Identify which cell holds the provided text, then report its [X, Y] central coordinate. 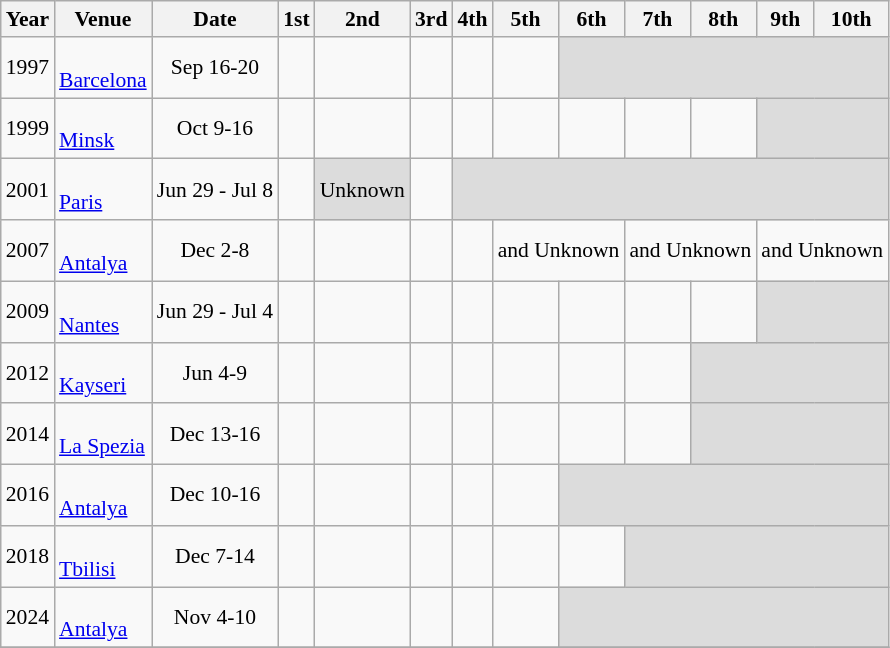
Dec 7-14 [215, 556]
Oct 9-16 [215, 128]
Nantes [103, 312]
10th [851, 19]
2014 [28, 434]
Date [215, 19]
2nd [362, 19]
Minsk [103, 128]
Jun 29 - Jul 8 [215, 190]
Dec 10-16 [215, 496]
Jun 29 - Jul 4 [215, 312]
2009 [28, 312]
Dec 2-8 [215, 250]
3rd [432, 19]
7th [657, 19]
Sep 16-20 [215, 68]
Paris [103, 190]
2001 [28, 190]
Dec 13-16 [215, 434]
5th [526, 19]
4th [472, 19]
Jun 4-9 [215, 372]
2012 [28, 372]
2016 [28, 496]
2024 [28, 618]
Kayseri [103, 372]
2007 [28, 250]
1997 [28, 68]
2018 [28, 556]
Barcelona [103, 68]
Tbilisi [103, 556]
6th [591, 19]
1999 [28, 128]
Nov 4-10 [215, 618]
Unknown [362, 190]
8th [723, 19]
9th [785, 19]
La Spezia [103, 434]
1st [296, 19]
Venue [103, 19]
Year [28, 19]
